Extract the (X, Y) coordinate from the center of the cell holding the provided text.  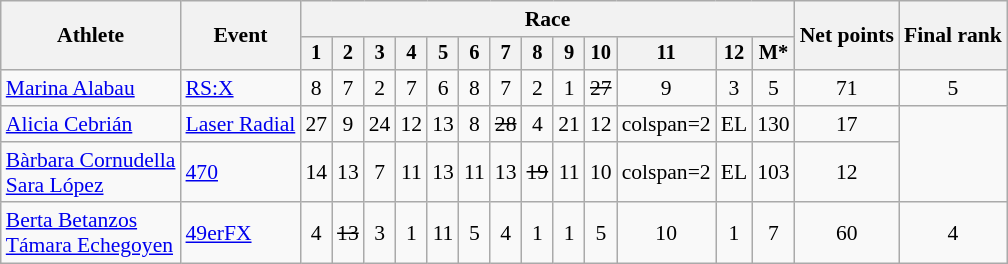
RS:X (241, 88)
71 (847, 88)
130 (774, 124)
Berta BetanzosTámara Echegoyen (91, 234)
Race (547, 19)
28 (506, 124)
470 (241, 172)
Marina Alabau (91, 88)
60 (847, 234)
21 (569, 124)
14 (316, 172)
Final rank (953, 36)
Athlete (91, 36)
M* (774, 54)
Net points (847, 36)
Laser Radial (241, 124)
17 (847, 124)
49erFX (241, 234)
24 (380, 124)
19 (538, 172)
Alicia Cebrián (91, 124)
Event (241, 36)
Bàrbara CornudellaSara López (91, 172)
103 (774, 172)
